Search for the cell housing the specified text and yield its (x, y) center coordinate. 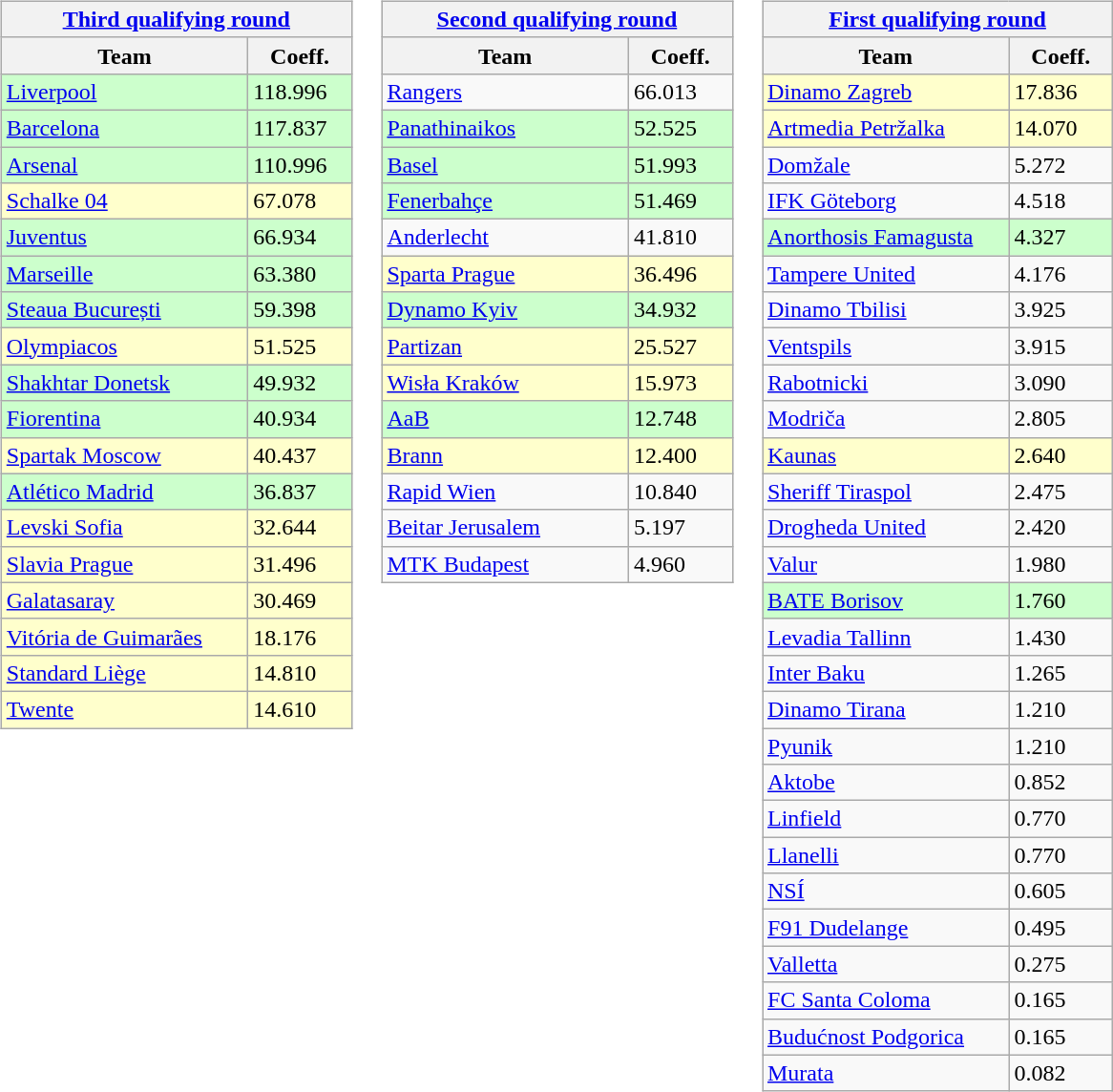
34.932 (680, 310)
Juventus (124, 238)
59.398 (300, 310)
Steaua București (124, 310)
FC Santa Coloma (886, 1000)
Domžale (886, 165)
31.496 (300, 564)
Shakhtar Donetsk (124, 383)
Sheriff Tiraspol (886, 492)
Standard Liège (124, 673)
Modriča (886, 419)
5.197 (680, 528)
4.960 (680, 564)
Wisła Kraków (506, 383)
63.380 (300, 274)
Partizan (506, 346)
67.078 (300, 201)
14.610 (300, 709)
41.810 (680, 238)
10.840 (680, 492)
Barcelona (124, 128)
Olympiacos (124, 346)
2.640 (1061, 455)
Llanelli (886, 855)
1.430 (1061, 637)
51.469 (680, 201)
17.836 (1061, 92)
Atlético Madrid (124, 492)
0.495 (1061, 928)
66.934 (300, 238)
Rangers (506, 92)
12.748 (680, 419)
118.996 (300, 92)
Anorthosis Famagusta (886, 238)
5.272 (1061, 165)
14.070 (1061, 128)
Inter Baku (886, 673)
First qualifying round (937, 19)
51.993 (680, 165)
40.437 (300, 455)
40.934 (300, 419)
MTK Budapest (506, 564)
2.420 (1061, 528)
1.980 (1061, 564)
Ventspils (886, 346)
12.400 (680, 455)
Dinamo Tbilisi (886, 310)
BATE Borisov (886, 600)
Aktobe (886, 783)
Dinamo Tirana (886, 709)
3.915 (1061, 346)
25.527 (680, 346)
Spartak Moscow (124, 455)
66.013 (680, 92)
Galatasaray (124, 600)
IFK Göteborg (886, 201)
Valletta (886, 964)
Liverpool (124, 92)
51.525 (300, 346)
Valur (886, 564)
4.518 (1061, 201)
2.805 (1061, 419)
117.837 (300, 128)
Linfield (886, 819)
Dynamo Kyiv (506, 310)
Basel (506, 165)
1.760 (1061, 600)
Pyunik (886, 745)
Dinamo Zagreb (886, 92)
Schalke 04 (124, 201)
49.932 (300, 383)
Anderlecht (506, 238)
F91 Dudelange (886, 928)
3.925 (1061, 310)
Vitória de Guimarães (124, 637)
2.475 (1061, 492)
Beitar Jerusalem (506, 528)
30.469 (300, 600)
Fiorentina (124, 419)
Drogheda United (886, 528)
Budućnost Podgorica (886, 1037)
Slavia Prague (124, 564)
36.496 (680, 274)
1.265 (1061, 673)
AaB (506, 419)
15.973 (680, 383)
Tampere United (886, 274)
52.525 (680, 128)
Sparta Prague (506, 274)
0.605 (1061, 892)
4.176 (1061, 274)
18.176 (300, 637)
110.996 (300, 165)
Kaunas (886, 455)
36.837 (300, 492)
Arsenal (124, 165)
Murata (886, 1073)
Artmedia Petržalka (886, 128)
Third qualifying round (176, 19)
Second qualifying round (557, 19)
Rabotnicki (886, 383)
Twente (124, 709)
14.810 (300, 673)
Marseille (124, 274)
Rapid Wien (506, 492)
0.852 (1061, 783)
4.327 (1061, 238)
Levadia Tallinn (886, 637)
Levski Sofia (124, 528)
Fenerbahçe (506, 201)
3.090 (1061, 383)
NSÍ (886, 892)
Brann (506, 455)
0.275 (1061, 964)
32.644 (300, 528)
0.082 (1061, 1073)
Panathinaikos (506, 128)
